Find where the given text appears and provide that cell's center as [x, y] coordinate. 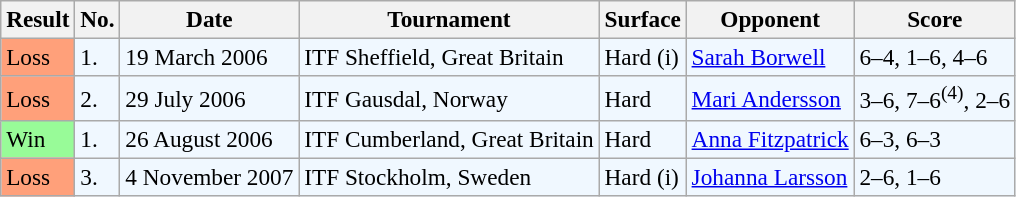
4 November 2007 [210, 177]
No. [98, 19]
29 July 2006 [210, 98]
Tournament [449, 19]
Johanna Larsson [770, 177]
2–6, 1–6 [934, 177]
3–6, 7–6(4), 2–6 [934, 98]
Date [210, 19]
Sarah Borwell [770, 57]
3. [98, 177]
Win [38, 139]
6–3, 6–3 [934, 139]
Score [934, 19]
ITF Cumberland, Great Britain [449, 139]
Opponent [770, 19]
Anna Fitzpatrick [770, 139]
6–4, 1–6, 4–6 [934, 57]
ITF Stockholm, Sweden [449, 177]
26 August 2006 [210, 139]
Surface [642, 19]
ITF Gausdal, Norway [449, 98]
2. [98, 98]
ITF Sheffield, Great Britain [449, 57]
Result [38, 19]
Mari Andersson [770, 98]
19 March 2006 [210, 57]
